Return the [x, y] coordinate for the center point of the cell that contains the specified text.  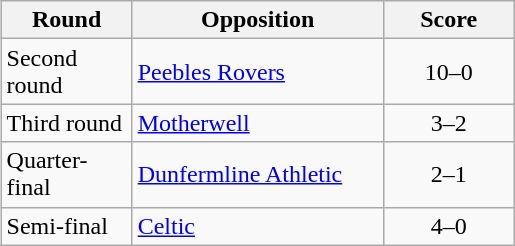
Third round [66, 123]
Second round [66, 72]
Semi-final [66, 226]
Celtic [258, 226]
Dunfermline Athletic [258, 174]
3–2 [448, 123]
Opposition [258, 20]
10–0 [448, 72]
Motherwell [258, 123]
Round [66, 20]
2–1 [448, 174]
4–0 [448, 226]
Quarter-final [66, 174]
Score [448, 20]
Peebles Rovers [258, 72]
